Provide the [x, y] coordinate of the cell's center where the given text is located.  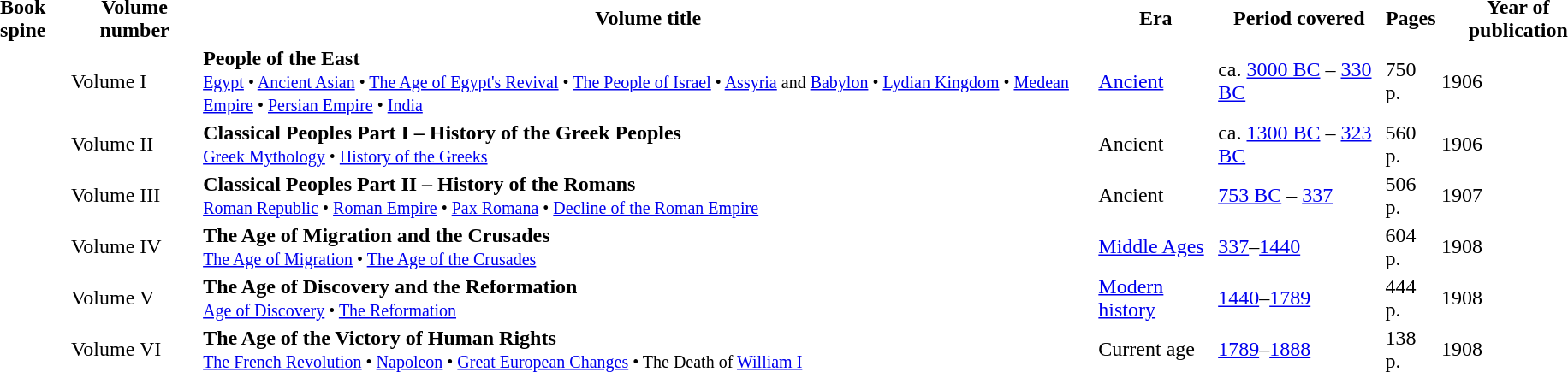
560 p. [1411, 144]
Volume I [135, 81]
Volume II [135, 144]
The Age of Discovery and the Reformation Age of Discovery • The Reformation [649, 298]
Volume IV [135, 246]
Classical Peoples Part II – History of the RomansRoman Republic • Roman Empire • Pax Romana • Decline of the Roman Empire [649, 195]
Volume V [135, 298]
Middle Ages [1155, 246]
Modern history [1155, 298]
750 p. [1411, 81]
444 p. [1411, 298]
337–1440 [1299, 246]
753 BC – 337 [1299, 195]
506 p. [1411, 195]
The Age of Migration and the CrusadesThe Age of Migration • The Age of the Crusades [649, 246]
1440–1789 [1299, 298]
Classical Peoples Part I – History of the Greek PeoplesGreek Mythology • History of the Greeks [649, 144]
Volume III [135, 195]
ca. 1300 BC – 323 BC [1299, 144]
ca. 3000 BC – 330 BC [1299, 81]
604 p. [1411, 246]
